Find where the given text appears and provide that cell's center as [x, y] coordinate. 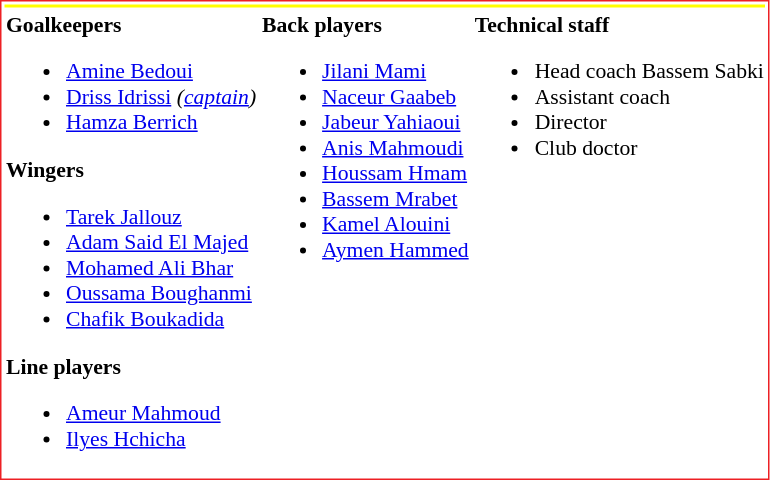
Back players Jilani Mami Naceur Gaabeb Jabeur Yahiaoui Anis Mahmoudi Houssam Hmam Bassem Mrabet Kamel Alouini Aymen Hammed [366, 242]
Technical staffHead coach Bassem SabkiAssistant coach Director Club doctor [619, 242]
